Detect which cell encompasses the target text, then output its (x, y) center coordinate. 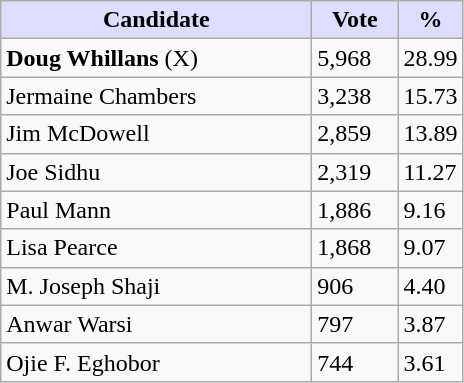
744 (355, 362)
15.73 (430, 96)
% (430, 20)
9.16 (430, 210)
2,859 (355, 134)
906 (355, 286)
M. Joseph Shaji (156, 286)
797 (355, 324)
Ojie F. Eghobor (156, 362)
Joe Sidhu (156, 172)
9.07 (430, 248)
Doug Whillans (X) (156, 58)
11.27 (430, 172)
13.89 (430, 134)
Anwar Warsi (156, 324)
1,886 (355, 210)
5,968 (355, 58)
3,238 (355, 96)
Jim McDowell (156, 134)
Lisa Pearce (156, 248)
28.99 (430, 58)
4.40 (430, 286)
2,319 (355, 172)
Candidate (156, 20)
Paul Mann (156, 210)
3.87 (430, 324)
Jermaine Chambers (156, 96)
3.61 (430, 362)
1,868 (355, 248)
Vote (355, 20)
